Output the (x, y) coordinate of the center of the cell containing the given text.  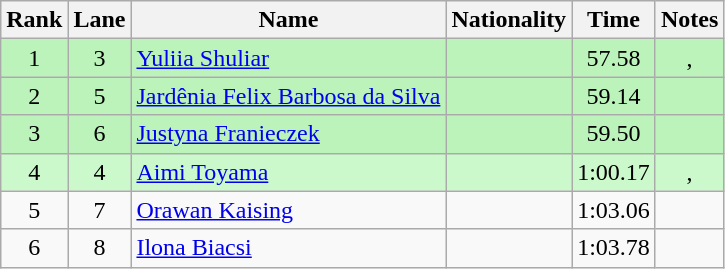
1:03.06 (614, 210)
Orawan Kaising (288, 210)
Lane (100, 20)
Time (614, 20)
7 (100, 210)
59.14 (614, 96)
Jardênia Felix Barbosa da Silva (288, 96)
57.58 (614, 58)
Justyna Franieczek (288, 134)
Name (288, 20)
Aimi Toyama (288, 172)
8 (100, 248)
1 (34, 58)
Rank (34, 20)
2 (34, 96)
Yuliia Shuliar (288, 58)
1:03.78 (614, 248)
Notes (689, 20)
Nationality (509, 20)
Ilona Biacsi (288, 248)
59.50 (614, 134)
1:00.17 (614, 172)
